Identify which cell holds the provided text, then report its (x, y) central coordinate. 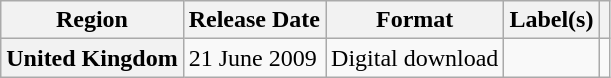
21 June 2009 (254, 58)
Digital download (415, 58)
Label(s) (552, 20)
Format (415, 20)
Release Date (254, 20)
Region (92, 20)
United Kingdom (92, 58)
